Provide the (X, Y) coordinate of the cell's center where the given text is located.  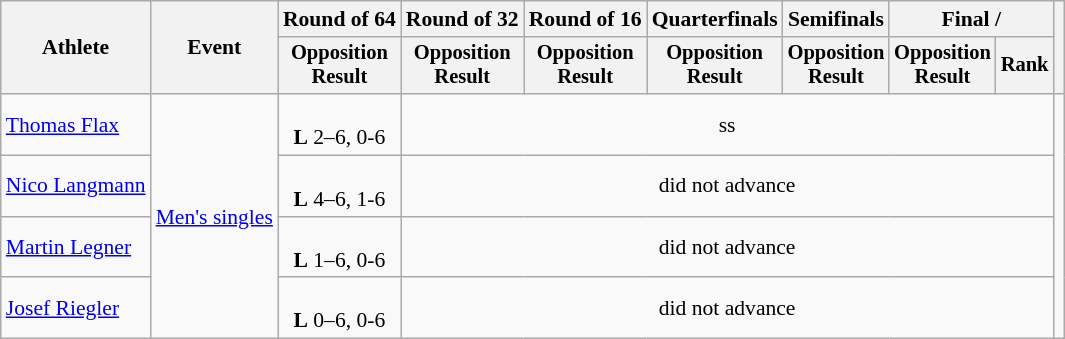
L 0–6, 0-6 (340, 308)
L 2–6, 0-6 (340, 124)
Josef Riegler (76, 308)
Nico Langmann (76, 186)
Round of 32 (462, 19)
Semifinals (836, 19)
Round of 64 (340, 19)
L 1–6, 0-6 (340, 248)
Men's singles (214, 216)
L 4–6, 1-6 (340, 186)
Rank (1025, 66)
Martin Legner (76, 248)
Quarterfinals (715, 19)
Athlete (76, 48)
Thomas Flax (76, 124)
Event (214, 48)
Round of 16 (586, 19)
ss (728, 124)
Final / (971, 19)
